Search for the cell housing the specified text and yield its [X, Y] center coordinate. 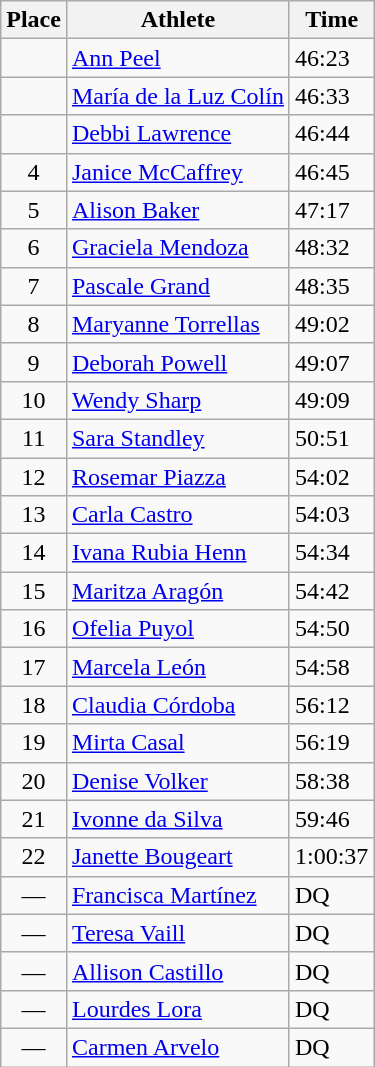
1:00:37 [331, 857]
10 [34, 400]
María de la Luz Colín [178, 96]
Wendy Sharp [178, 400]
54:34 [331, 553]
9 [34, 362]
Teresa Vaill [178, 933]
Ivana Rubia Henn [178, 553]
12 [34, 477]
Lourdes Lora [178, 1009]
Ann Peel [178, 58]
Carmen Arvelo [178, 1047]
6 [34, 248]
Janette Bougeart [178, 857]
14 [34, 553]
Deborah Powell [178, 362]
7 [34, 286]
49:02 [331, 324]
58:38 [331, 781]
19 [34, 743]
56:12 [331, 705]
46:45 [331, 172]
54:50 [331, 629]
11 [34, 438]
54:42 [331, 591]
Maritza Aragón [178, 591]
50:51 [331, 438]
Allison Castillo [178, 971]
Francisca Martínez [178, 895]
54:58 [331, 667]
Denise Volker [178, 781]
Debbi Lawrence [178, 134]
49:07 [331, 362]
Carla Castro [178, 515]
46:23 [331, 58]
8 [34, 324]
Pascale Grand [178, 286]
Graciela Mendoza [178, 248]
Time [331, 20]
Maryanne Torrellas [178, 324]
54:03 [331, 515]
Ivonne da Silva [178, 819]
47:17 [331, 210]
Rosemar Piazza [178, 477]
18 [34, 705]
Athlete [178, 20]
Sara Standley [178, 438]
59:46 [331, 819]
48:32 [331, 248]
16 [34, 629]
Alison Baker [178, 210]
Marcela León [178, 667]
46:44 [331, 134]
17 [34, 667]
Janice McCaffrey [178, 172]
4 [34, 172]
22 [34, 857]
5 [34, 210]
21 [34, 819]
48:35 [331, 286]
Mirta Casal [178, 743]
Ofelia Puyol [178, 629]
20 [34, 781]
Claudia Córdoba [178, 705]
46:33 [331, 96]
15 [34, 591]
Place [34, 20]
13 [34, 515]
49:09 [331, 400]
56:19 [331, 743]
54:02 [331, 477]
